From the cell containing the given text, extract its center point as (x, y) coordinate. 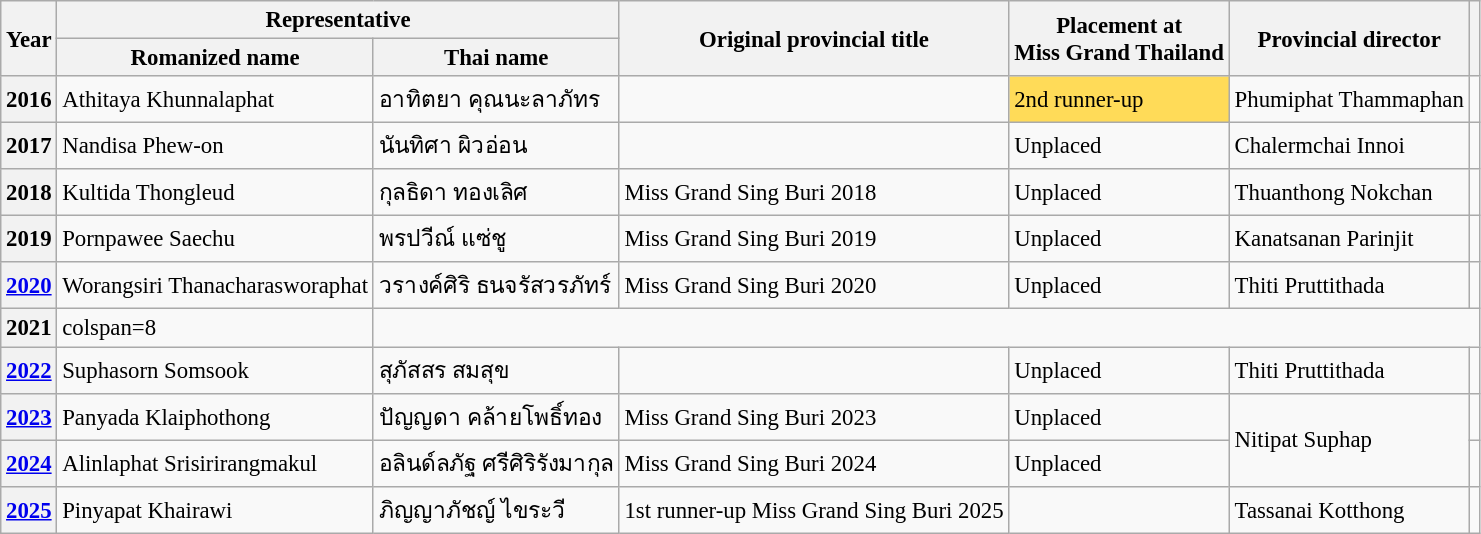
Suphasorn Somsook (215, 370)
อลินด์ลภัฐ ศรีศิริรังมากุล (496, 464)
2020 (29, 286)
Miss Grand Sing Buri 2020 (814, 286)
นันทิศา ผิวอ่อน (496, 146)
ภิญญาภัชญ์ ไขระวี (496, 510)
colspan=8 (215, 328)
Representative (338, 20)
2016 (29, 100)
2017 (29, 146)
Phumiphat Thammaphan (1349, 100)
วรางค์ศิริ ธนจรัสวรภัทร์ (496, 286)
Tassanai Kotthong (1349, 510)
Provincial director (1349, 38)
Athitaya Khunnalaphat (215, 100)
อาทิตยา คุณนะลาภัทร (496, 100)
Alinlaphat Srisirirangmakul (215, 464)
Thai name (496, 58)
Miss Grand Sing Buri 2018 (814, 192)
2024 (29, 464)
2018 (29, 192)
2023 (29, 416)
2025 (29, 510)
Nitipat Suphap (1349, 440)
Miss Grand Sing Buri 2024 (814, 464)
2019 (29, 240)
Miss Grand Sing Buri 2019 (814, 240)
สุภัสสร สมสุข (496, 370)
Placement atMiss Grand Thailand (1119, 38)
กุลธิดา ทองเลิศ (496, 192)
2021 (29, 328)
Pinyapat Khairawi (215, 510)
พรปวีณ์ แซ่ชู (496, 240)
Nandisa Phew-on (215, 146)
Kultida Thongleud (215, 192)
Panyada Klaiphothong (215, 416)
ปัญญดา คล้ายโพธิ์ทอง (496, 416)
2022 (29, 370)
Thuanthong Nokchan (1349, 192)
Miss Grand Sing Buri 2023 (814, 416)
1st runner-up Miss Grand Sing Buri 2025 (814, 510)
Romanized name (215, 58)
2nd runner-up (1119, 100)
Original provincial title (814, 38)
Worangsiri Thanacharasworaphat (215, 286)
Chalermchai Innoi (1349, 146)
Kanatsanan Parinjit (1349, 240)
Pornpawee Saechu (215, 240)
Year (29, 38)
